From the cell containing the given text, extract its center point as [X, Y] coordinate. 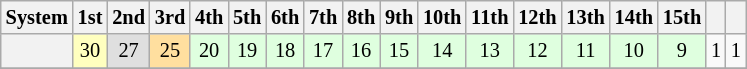
System [37, 17]
13th [585, 17]
18 [285, 51]
19 [247, 51]
9 [682, 51]
30 [90, 51]
13 [490, 51]
15 [399, 51]
14 [442, 51]
15th [682, 17]
12th [537, 17]
7th [323, 17]
27 [128, 51]
3rd [170, 17]
11 [585, 51]
5th [247, 17]
14th [634, 17]
10th [442, 17]
16 [361, 51]
6th [285, 17]
12 [537, 51]
25 [170, 51]
17 [323, 51]
2nd [128, 17]
11th [490, 17]
10 [634, 51]
8th [361, 17]
4th [209, 17]
9th [399, 17]
20 [209, 51]
1st [90, 17]
